Provide the (X, Y) coordinate of the cell's center where the given text is located.  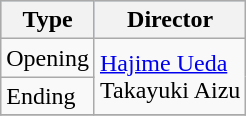
Hajime UedaTakayuki Aizu (170, 77)
Director (170, 20)
Type (48, 20)
Opening (48, 58)
Ending (48, 96)
